For the text-containing cell, return its midpoint in [x, y] coordinate format. 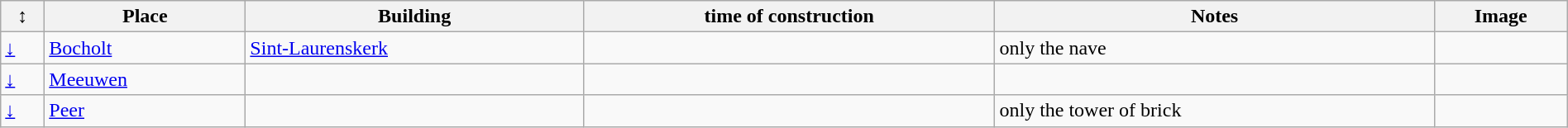
Notes [1214, 17]
only the tower of brick [1214, 111]
Meeuwen [146, 79]
Building [415, 17]
Sint-Laurenskerk [415, 48]
time of construction [789, 17]
Image [1500, 17]
Place [146, 17]
Bocholt [146, 48]
↕ [23, 17]
only the nave [1214, 48]
Peer [146, 111]
